Return the (x, y) coordinate for the center point of the cell that contains the specified text.  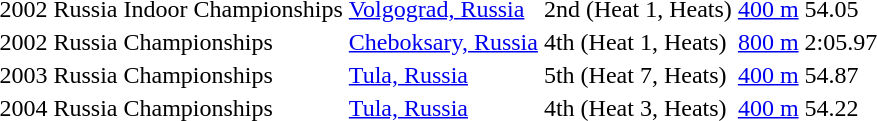
Tula, Russia (443, 75)
4th (Heat 1, Heats) (638, 42)
5th (Heat 7, Heats) (638, 75)
400 m (768, 75)
800 m (768, 42)
Cheboksary, Russia (443, 42)
